Determine the [X, Y] coordinate at the center of the cell enclosing the given text.  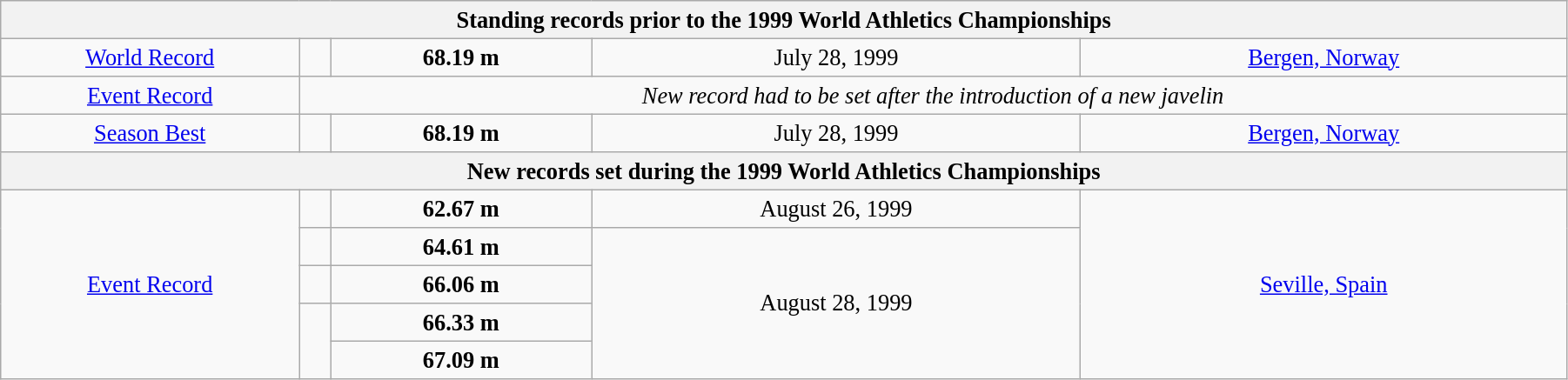
62.67 m [461, 209]
New records set during the 1999 World Athletics Championships [784, 171]
Standing records prior to the 1999 World Athletics Championships [784, 19]
66.33 m [461, 323]
Season Best [150, 133]
64.61 m [461, 247]
August 28, 1999 [836, 303]
World Record [150, 57]
67.09 m [461, 360]
66.06 m [461, 284]
August 26, 1999 [836, 209]
New record had to be set after the introduction of a new javelin [933, 95]
Seville, Spain [1323, 284]
